Find where the given text appears and provide that cell's center as [X, Y] coordinate. 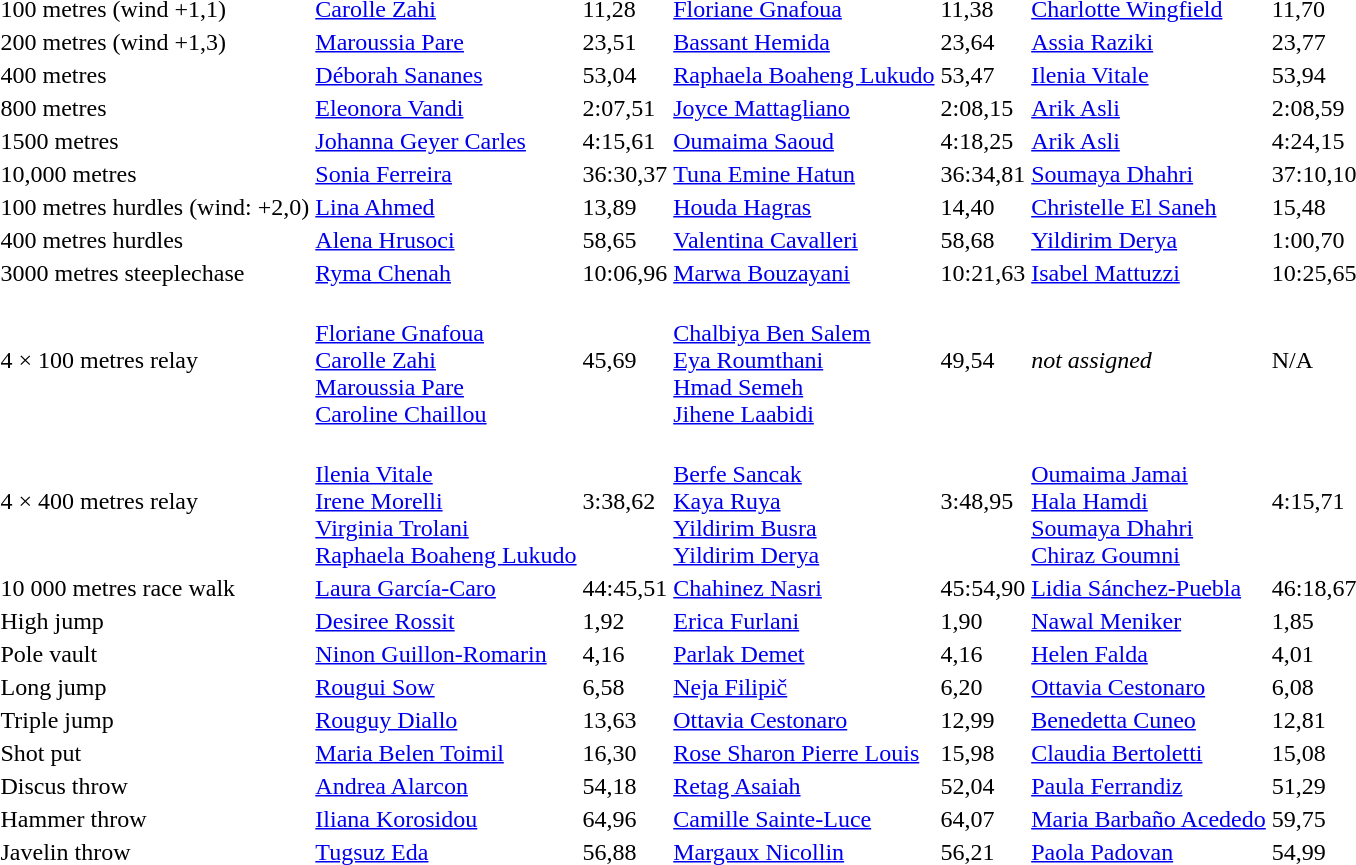
Andrea Alarcon [446, 786]
45,69 [625, 360]
10:06,96 [625, 273]
1,90 [983, 621]
58,65 [625, 240]
45:54,90 [983, 588]
3:38,62 [625, 501]
52,04 [983, 786]
12,99 [983, 720]
13,63 [625, 720]
15,98 [983, 753]
Maria Barbaño Acededo [1149, 819]
Claudia Bertoletti [1149, 753]
Houda Hagras [804, 207]
Isabel Mattuzzi [1149, 273]
Laura García-Caro [446, 588]
Maria Belen Toimil [446, 753]
Rouguy Diallo [446, 720]
53,47 [983, 75]
Ninon Guillon-Romarin [446, 654]
Assia Raziki [1149, 42]
Oumaima JamaiHala HamdiSoumaya DhahriChiraz Goumni [1149, 501]
10:21,63 [983, 273]
Sonia Ferreira [446, 174]
Rougui Sow [446, 687]
6,20 [983, 687]
Marwa Bouzayani [804, 273]
Camille Sainte-Luce [804, 819]
Alena Hrusoci [446, 240]
Iliana Korosidou [446, 819]
not assigned [1149, 360]
44:45,51 [625, 588]
2:08,15 [983, 108]
Helen Falda [1149, 654]
64,07 [983, 819]
3:48,95 [983, 501]
Oumaima Saoud [804, 141]
14,40 [983, 207]
4:15,61 [625, 141]
Lina Ahmed [446, 207]
Soumaya Dhahri [1149, 174]
36:30,37 [625, 174]
Tuna Emine Hatun [804, 174]
Chahinez Nasri [804, 588]
36:34,81 [983, 174]
Ryma Chenah [446, 273]
23,51 [625, 42]
Eleonora Vandi [446, 108]
Raphaela Boaheng Lukudo [804, 75]
Christelle El Saneh [1149, 207]
6,58 [625, 687]
Floriane GnafouaCarolle ZahiMaroussia PareCaroline Chaillou [446, 360]
Berfe SancakKaya RuyaYildirim BusraYildirim Derya [804, 501]
Chalbiya Ben SalemEya RoumthaniHmad SemehJihene Laabidi [804, 360]
53,04 [625, 75]
Johanna Geyer Carles [446, 141]
58,68 [983, 240]
Rose Sharon Pierre Louis [804, 753]
Ilenia Vitale [1149, 75]
16,30 [625, 753]
54,18 [625, 786]
Valentina Cavalleri [804, 240]
Paula Ferrandiz [1149, 786]
Parlak Demet [804, 654]
2:07,51 [625, 108]
13,89 [625, 207]
Ilenia VitaleIrene MorelliVirginia TrolaniRaphaela Boaheng Lukudo [446, 501]
Yildirim Derya [1149, 240]
Joyce Mattagliano [804, 108]
Desiree Rossit [446, 621]
Benedetta Cuneo [1149, 720]
Maroussia Pare [446, 42]
Lidia Sánchez-Puebla [1149, 588]
64,96 [625, 819]
Bassant Hemida [804, 42]
49,54 [983, 360]
23,64 [983, 42]
Erica Furlani [804, 621]
Neja Filipič [804, 687]
4:18,25 [983, 141]
Déborah Sananes [446, 75]
Retag Asaiah [804, 786]
1,92 [625, 621]
Nawal Meniker [1149, 621]
